For the text-containing cell, return its midpoint in (X, Y) coordinate format. 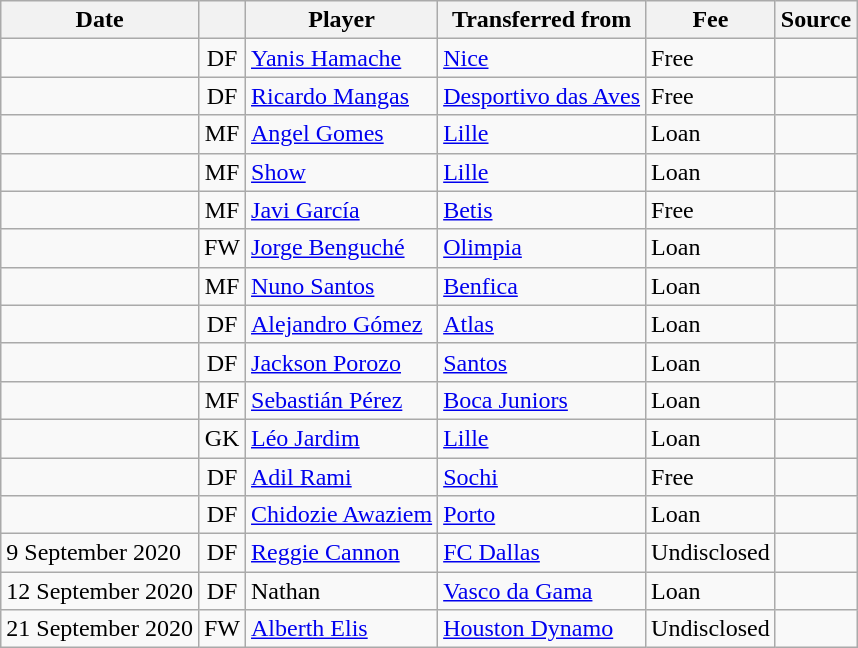
FC Dallas (542, 553)
Nice (542, 58)
GK (222, 438)
Jorge Benguché (342, 248)
Alberth Elis (342, 629)
Benfica (542, 286)
21 September 2020 (100, 629)
Nuno Santos (342, 286)
Boca Juniors (542, 400)
Sochi (542, 477)
Chidozie Awaziem (342, 515)
Santos (542, 362)
Jackson Porozo (342, 362)
Angel Gomes (342, 134)
Vasco da Gama (542, 591)
Alejandro Gómez (342, 324)
Porto (542, 515)
Atlas (542, 324)
12 September 2020 (100, 591)
Transferred from (542, 20)
Reggie Cannon (342, 553)
Nathan (342, 591)
Léo Jardim (342, 438)
Betis (542, 210)
Show (342, 172)
Adil Rami (342, 477)
Olimpia (542, 248)
Desportivo das Aves (542, 96)
Yanis Hamache (342, 58)
Player (342, 20)
Source (816, 20)
Houston Dynamo (542, 629)
Ricardo Mangas (342, 96)
Sebastián Pérez (342, 400)
Fee (711, 20)
Date (100, 20)
9 September 2020 (100, 553)
Javi García (342, 210)
